Locate the cell with the specified text and output its [X, Y] center coordinate. 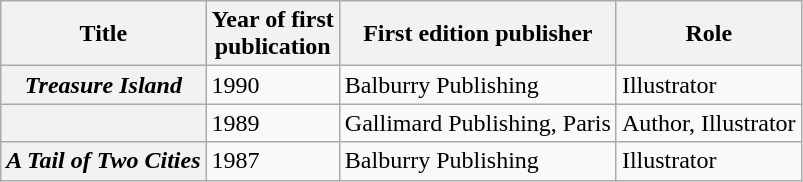
1990 [272, 85]
Gallimard Publishing, Paris [478, 123]
Treasure Island [104, 85]
1987 [272, 161]
Year of firstpublication [272, 34]
A Tail of Two Cities [104, 161]
First edition publisher [478, 34]
Title [104, 34]
Author, Illustrator [708, 123]
Role [708, 34]
1989 [272, 123]
